Provide the (x, y) coordinate of the cell's center where the given text is located.  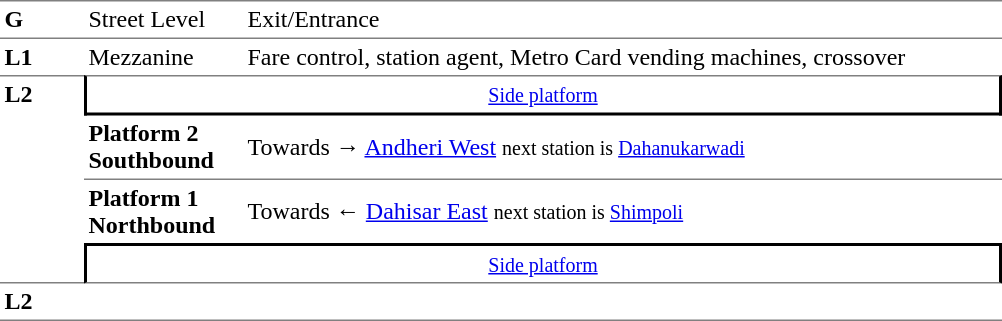
Exit/Entrance (622, 20)
Towards → Andheri West next station is Dahanukarwadi (622, 148)
Platform 1Northbound (164, 212)
G (42, 20)
Fare control, station agent, Metro Card vending machines, crossover (622, 57)
Towards ← Dahisar East next station is Shimpoli (622, 212)
Platform 2Southbound (164, 148)
L1 (42, 57)
Mezzanine (164, 57)
L2 (42, 179)
Street Level (164, 20)
